From the cell containing the given text, extract its center point as [X, Y] coordinate. 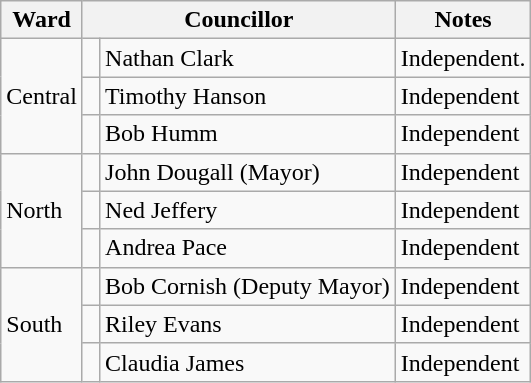
Ned Jeffery [248, 210]
Riley Evans [248, 324]
Andrea Pace [248, 248]
Timothy Hanson [248, 96]
Independent. [463, 58]
John Dougall (Mayor) [248, 172]
Nathan Clark [248, 58]
North [42, 210]
Notes [463, 20]
Councillor [238, 20]
Bob Humm [248, 134]
Bob Cornish (Deputy Mayor) [248, 286]
Ward [42, 20]
Claudia James [248, 362]
South [42, 324]
Central [42, 96]
